Return (X, Y) of the center of cell containing provided text 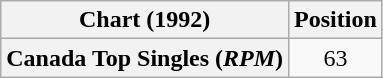
63 (336, 58)
Position (336, 20)
Canada Top Singles (RPM) (145, 58)
Chart (1992) (145, 20)
